For the text-containing cell, return its midpoint in (X, Y) coordinate format. 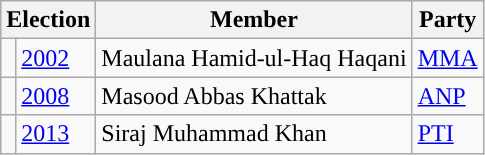
MMA (448, 58)
Siraj Muhammad Khan (254, 134)
2002 (56, 58)
PTI (448, 134)
Masood Abbas Khattak (254, 96)
2013 (56, 134)
2008 (56, 96)
Party (448, 20)
Member (254, 20)
ANP (448, 96)
Maulana Hamid-ul-Haq Haqani (254, 58)
Election (48, 20)
